Scan for the cell matching the given text and deliver its (x, y) coordinate at center. 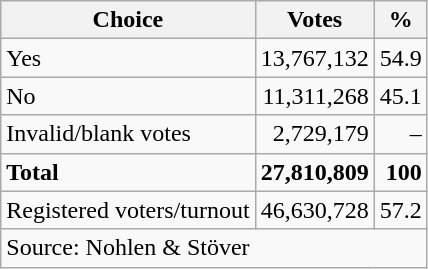
Registered voters/turnout (128, 210)
54.9 (400, 58)
100 (400, 172)
45.1 (400, 96)
11,311,268 (314, 96)
Source: Nohlen & Stöver (214, 248)
Votes (314, 20)
Total (128, 172)
Invalid/blank votes (128, 134)
2,729,179 (314, 134)
Choice (128, 20)
46,630,728 (314, 210)
No (128, 96)
Yes (128, 58)
57.2 (400, 210)
13,767,132 (314, 58)
% (400, 20)
– (400, 134)
27,810,809 (314, 172)
